Return the [x, y] coordinate for the center point of the cell that contains the specified text.  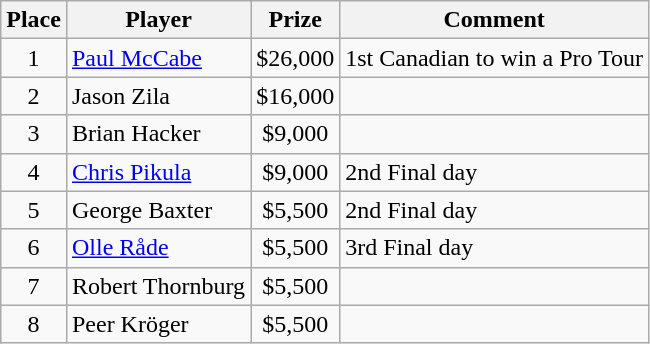
2 [34, 96]
Olle Råde [158, 248]
6 [34, 248]
$16,000 [296, 96]
Robert Thornburg [158, 286]
3 [34, 134]
Prize [296, 20]
Place [34, 20]
5 [34, 210]
Peer Kröger [158, 324]
1 [34, 58]
8 [34, 324]
$26,000 [296, 58]
Comment [494, 20]
Paul McCabe [158, 58]
Player [158, 20]
7 [34, 286]
Chris Pikula [158, 172]
4 [34, 172]
George Baxter [158, 210]
Brian Hacker [158, 134]
3rd Final day [494, 248]
Jason Zila [158, 96]
1st Canadian to win a Pro Tour [494, 58]
